Provide the (X, Y) coordinate of the cell's center where the given text is located.  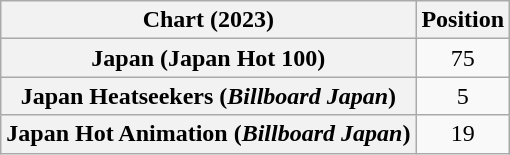
Japan (Japan Hot 100) (208, 58)
5 (463, 96)
75 (463, 58)
Japan Heatseekers (Billboard Japan) (208, 96)
Chart (2023) (208, 20)
19 (463, 134)
Position (463, 20)
Japan Hot Animation (Billboard Japan) (208, 134)
